Locate the cell with the specified text and output its (x, y) center coordinate. 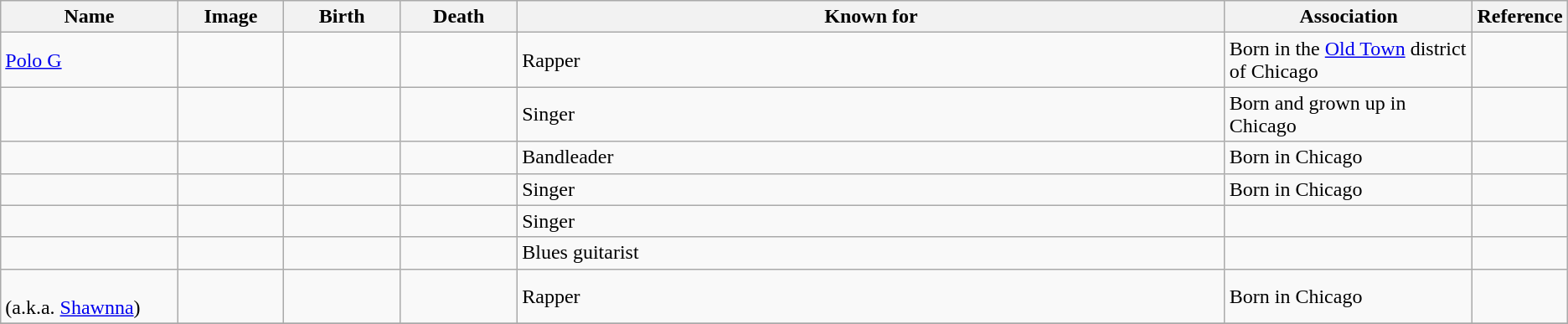
(a.k.a. Shawnna) (89, 296)
Reference (1519, 17)
Name (89, 17)
Death (459, 17)
Blues guitarist (871, 253)
Birth (342, 17)
Polo G (89, 60)
Bandleader (871, 157)
Image (230, 17)
Born and grown up in Chicago (1349, 114)
Association (1349, 17)
Known for (871, 17)
Born in the Old Town district of Chicago (1349, 60)
